For the text-containing cell, return its midpoint in [X, Y] coordinate format. 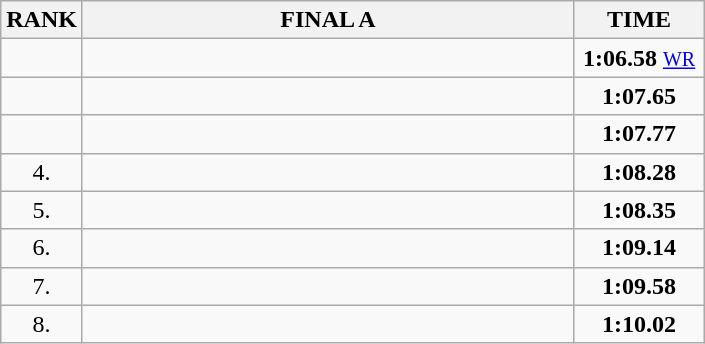
1:09.58 [640, 286]
8. [42, 324]
1:06.58 WR [640, 58]
1:10.02 [640, 324]
1:08.28 [640, 172]
RANK [42, 20]
1:08.35 [640, 210]
FINAL A [328, 20]
7. [42, 286]
6. [42, 248]
TIME [640, 20]
4. [42, 172]
1:09.14 [640, 248]
5. [42, 210]
1:07.65 [640, 96]
1:07.77 [640, 134]
